From the cell containing the given text, extract its center point as [x, y] coordinate. 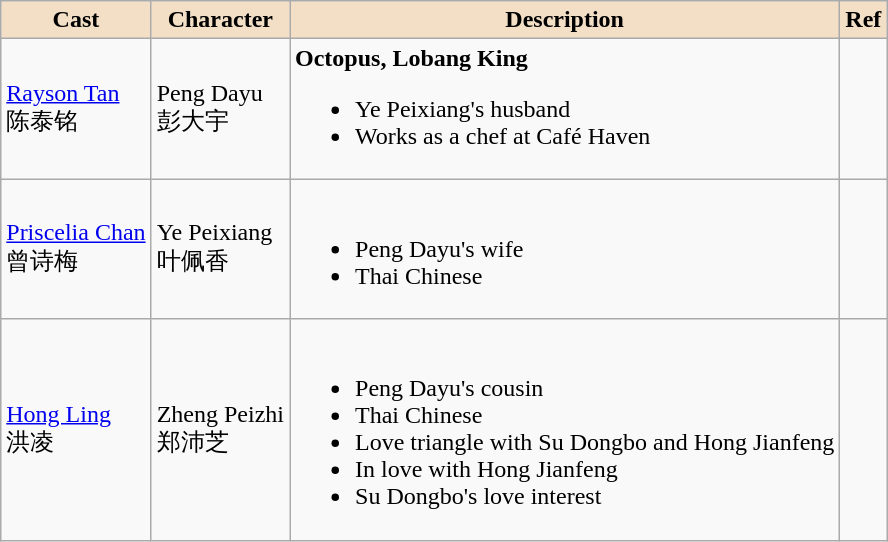
Peng Dayu 彭大宇 [220, 109]
Rayson Tan 陈泰铭 [76, 109]
Character [220, 20]
Ye Peixiang 叶佩香 [220, 249]
Cast [76, 20]
Octopus, Lobang King Ye Peixiang's husbandWorks as a chef at Café Haven [565, 109]
Description [565, 20]
Zheng Peizhi 郑沛芝 [220, 430]
Hong Ling 洪凌 [76, 430]
Ref [864, 20]
Peng Dayu's wifeThai Chinese [565, 249]
Peng Dayu's cousinThai ChineseLove triangle with Su Dongbo and Hong JianfengIn love with Hong JianfengSu Dongbo's love interest [565, 430]
Priscelia Chan 曾诗梅 [76, 249]
